Find where the given text appears and provide that cell's center as (X, Y) coordinate. 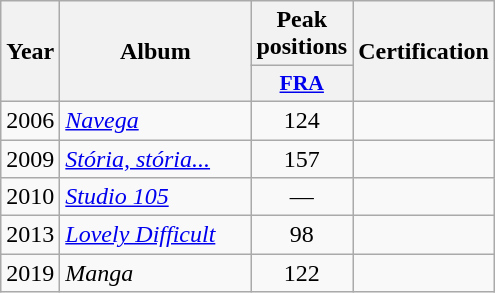
Studio 105 (156, 197)
157 (302, 159)
122 (302, 273)
— (302, 197)
2013 (30, 235)
2010 (30, 197)
98 (302, 235)
Album (156, 52)
2006 (30, 120)
Manga (156, 273)
Navega (156, 120)
124 (302, 120)
Peak positions (302, 34)
Year (30, 52)
FRA (302, 84)
Certification (424, 52)
Lovely Difficult (156, 235)
2009 (30, 159)
Stória, stória... (156, 159)
2019 (30, 273)
